Output the (X, Y) coordinate of the center of the cell containing the given text.  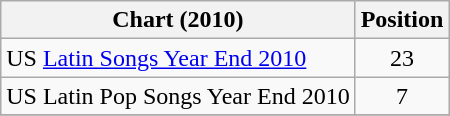
US Latin Songs Year End 2010 (178, 58)
23 (402, 58)
US Latin Pop Songs Year End 2010 (178, 96)
7 (402, 96)
Position (402, 20)
Chart (2010) (178, 20)
